Find where the given text appears and provide that cell's center as [X, Y] coordinate. 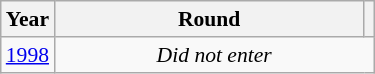
Round [209, 19]
Year [28, 19]
1998 [28, 55]
Did not enter [214, 55]
